Return the [X, Y] coordinate for the center point of the cell that contains the specified text.  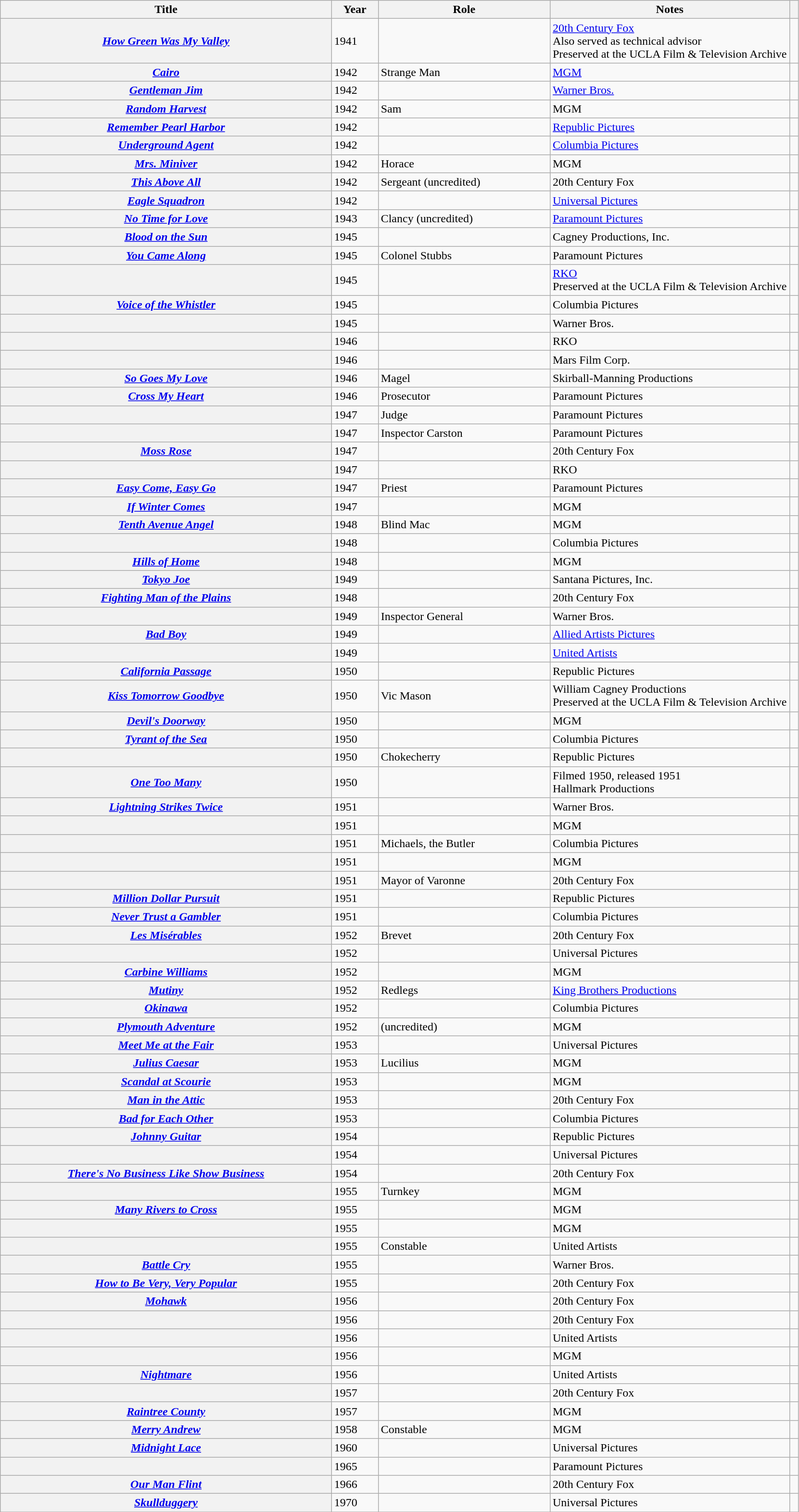
Sergeant (uncredited) [464, 182]
Judge [464, 415]
Midnight Lace [166, 1448]
Colonel Stubbs [464, 255]
Inspector Carston [464, 433]
Scandal at Scourie [166, 1081]
Brevet [464, 935]
Turnkey [464, 1192]
One Too Many [166, 782]
This Above All [166, 182]
Million Dollar Pursuit [166, 899]
1965 [355, 1466]
Blood on the Sun [166, 237]
Title [166, 10]
Carbine Williams [166, 972]
Clancy (uncredited) [464, 218]
Kiss Tomorrow Goodbye [166, 696]
Magel [464, 378]
1958 [355, 1429]
Skirball-Manning Productions [670, 378]
Many Rivers to Cross [166, 1210]
Inspector General [464, 616]
Cagney Productions, Inc. [670, 237]
Plymouth Adventure [166, 1027]
Mutiny [166, 990]
Bad for Each Other [166, 1118]
RKO Preserved at the UCLA Film & Television Archive [670, 280]
Mars Film Corp. [670, 360]
Mohawk [166, 1301]
Michaels, the Butler [464, 843]
Our Man Flint [166, 1485]
If Winter Comes [166, 506]
Blind Mac [464, 524]
Chokecherry [464, 757]
Man in the Attic [166, 1100]
Cairo [166, 72]
Julius Caesar [166, 1063]
1960 [355, 1448]
Mrs. Miniver [166, 164]
Cross My Heart [166, 396]
Voice of the Whistler [166, 305]
1943 [355, 218]
Sam [464, 109]
Priest [464, 488]
Vic Mason [464, 696]
Notes [670, 10]
California Passage [166, 671]
William Cagney ProductionsPreserved at the UCLA Film & Television Archive [670, 696]
Easy Come, Easy Go [166, 488]
Fighting Man of the Plains [166, 598]
1941 [355, 41]
Santana Pictures, Inc. [670, 580]
There's No Business Like Show Business [166, 1173]
Year [355, 10]
Filmed 1950, released 1951Hallmark Productions [670, 782]
1966 [355, 1485]
Johnny Guitar [166, 1136]
Remember Pearl Harbor [166, 127]
Devil's Doorway [166, 721]
Merry Andrew [166, 1429]
Role [464, 10]
Mayor of Varonne [464, 880]
Okinawa [166, 1008]
Underground Agent [166, 145]
Tyrant of the Sea [166, 739]
1970 [355, 1503]
Eagle Squadron [166, 200]
(uncredited) [464, 1027]
20th Century FoxAlso served as technical advisorPreserved at the UCLA Film & Television Archive [670, 41]
Prosecutor [464, 396]
How Green Was My Valley [166, 41]
So Goes My Love [166, 378]
Raintree County [166, 1411]
Random Harvest [166, 109]
Meet Me at the Fair [166, 1045]
Hills of Home [166, 561]
Nightmare [166, 1374]
Les Misérables [166, 935]
Never Trust a Gambler [166, 917]
King Brothers Productions [670, 990]
Tenth Avenue Angel [166, 524]
Allied Artists Pictures [670, 635]
How to Be Very, Very Popular [166, 1283]
Tokyo Joe [166, 580]
Horace [464, 164]
Strange Man [464, 72]
You Came Along [166, 255]
Skullduggery [166, 1503]
No Time for Love [166, 218]
Battle Cry [166, 1265]
Lucilius [464, 1063]
Redlegs [464, 990]
Lightning Strikes Twice [166, 807]
Bad Boy [166, 635]
Gentleman Jim [166, 90]
Moss Rose [166, 451]
